Locate the cell with the specified text and output its (x, y) center coordinate. 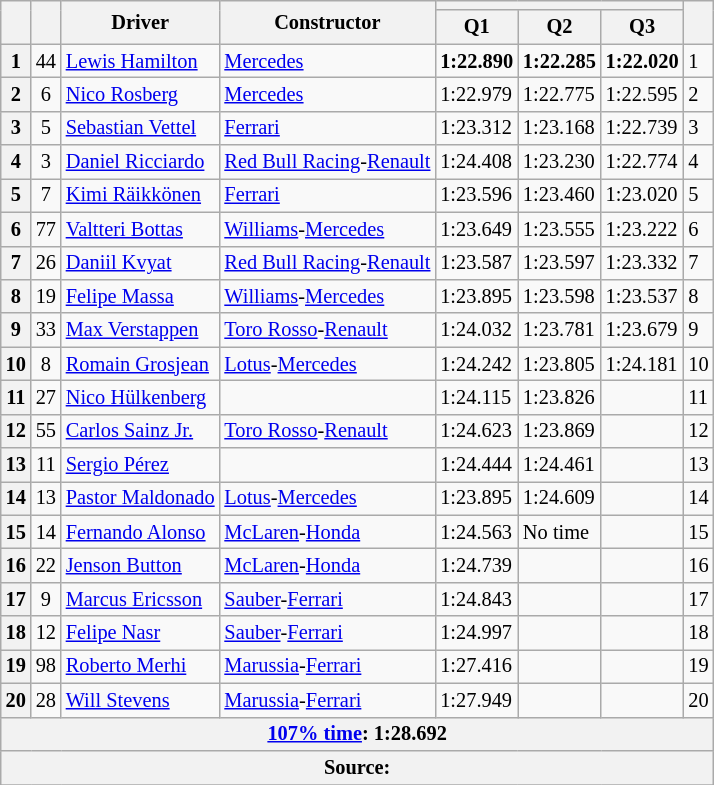
Jenson Button (140, 565)
1:27.949 (476, 700)
1:24.181 (642, 364)
Q3 (642, 27)
1:23.222 (642, 229)
Sebastian Vettel (140, 128)
1:23.649 (476, 229)
Pastor Maldonado (140, 498)
Kimi Räikkönen (140, 195)
1:24.242 (476, 364)
Nico Rosberg (140, 94)
1:23.555 (560, 229)
No time (560, 532)
77 (46, 229)
Source: (358, 767)
1:22.739 (642, 128)
Valtteri Bottas (140, 229)
Q1 (476, 27)
1:23.587 (476, 263)
26 (46, 263)
1:23.869 (560, 431)
Will Stevens (140, 700)
1:22.775 (560, 94)
Driver (140, 22)
22 (46, 565)
Sergio Pérez (140, 465)
1:23.596 (476, 195)
1:24.461 (560, 465)
1:24.408 (476, 162)
Felipe Nasr (140, 633)
Romain Grosjean (140, 364)
1:22.774 (642, 162)
1:24.032 (476, 330)
98 (46, 666)
1:23.597 (560, 263)
1:24.444 (476, 465)
1:23.332 (642, 263)
1:24.563 (476, 532)
1:23.168 (560, 128)
1:24.623 (476, 431)
Daniel Ricciardo (140, 162)
1:22.890 (476, 61)
1:23.598 (560, 296)
Lewis Hamilton (140, 61)
1:23.020 (642, 195)
1:23.805 (560, 364)
44 (46, 61)
55 (46, 431)
1:27.416 (476, 666)
1:22.020 (642, 61)
27 (46, 397)
Marcus Ericsson (140, 599)
107% time: 1:28.692 (358, 734)
28 (46, 700)
1:23.312 (476, 128)
Daniil Kvyat (140, 263)
1:24.115 (476, 397)
1:23.230 (560, 162)
1:23.826 (560, 397)
1:24.997 (476, 633)
1:23.679 (642, 330)
Felipe Massa (140, 296)
33 (46, 330)
Q2 (560, 27)
1:24.843 (476, 599)
Carlos Sainz Jr. (140, 431)
1:22.979 (476, 94)
Max Verstappen (140, 330)
1:23.460 (560, 195)
1:22.285 (560, 61)
Roberto Merhi (140, 666)
1:24.739 (476, 565)
1:22.595 (642, 94)
Nico Hülkenberg (140, 397)
Fernando Alonso (140, 532)
1:23.537 (642, 296)
Constructor (327, 22)
1:23.781 (560, 330)
1:24.609 (560, 498)
